Determine the [x, y] coordinate at the center of the cell enclosing the given text.  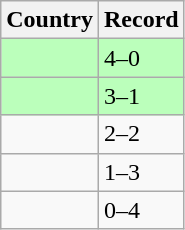
3–1 [141, 96]
2–2 [141, 134]
1–3 [141, 172]
Record [141, 20]
4–0 [141, 58]
0–4 [141, 210]
Country [50, 20]
